Extract the [X, Y] coordinate from the center of the cell holding the provided text.  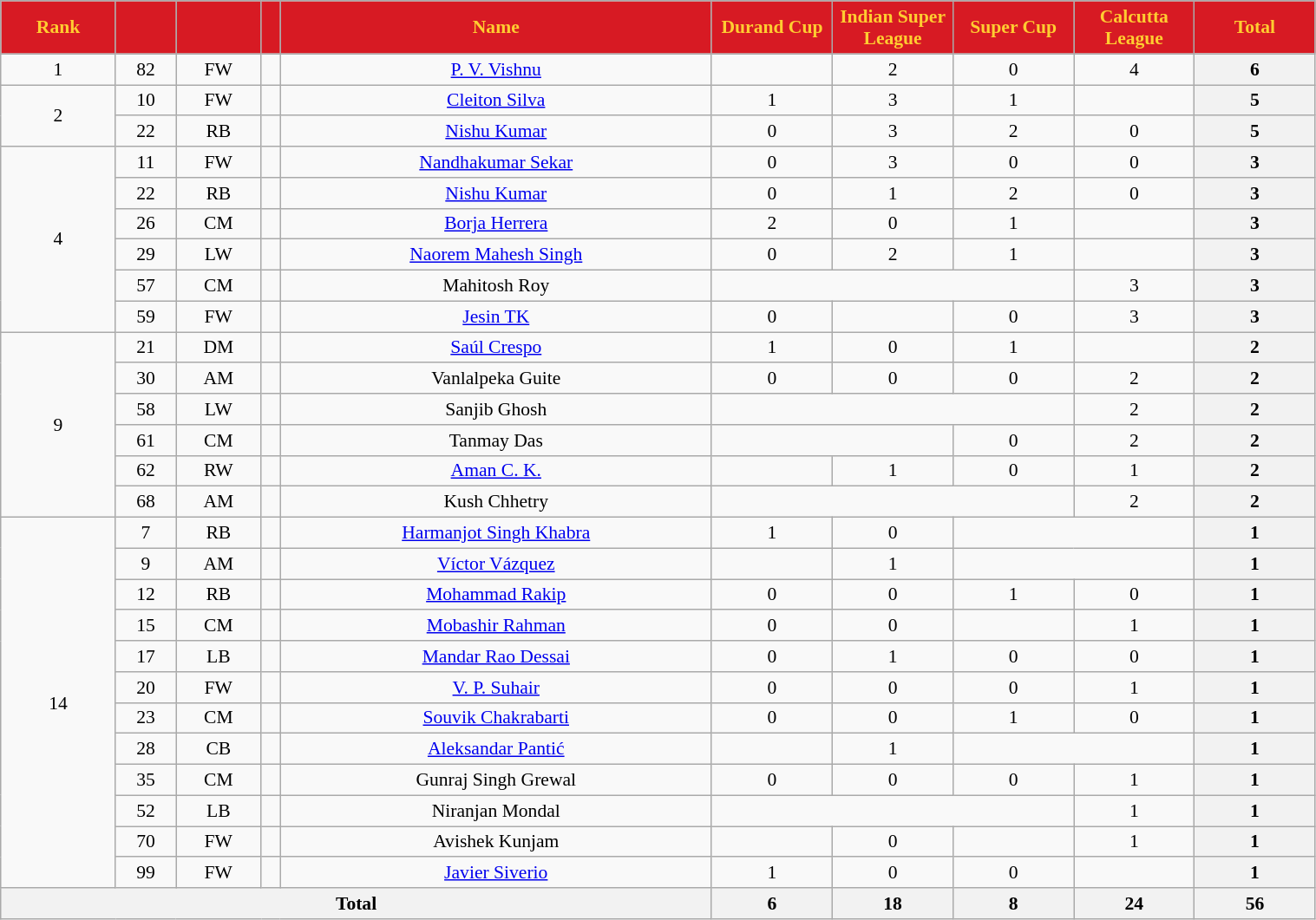
Calcutta League [1135, 28]
V. P. Suhair [496, 688]
8 [1013, 904]
Mohammad Rakip [496, 595]
29 [146, 255]
Mandar Rao Dessai [496, 656]
30 [146, 379]
Vanlalpeka Guite [496, 379]
18 [894, 904]
62 [146, 471]
Cleiton Silva [496, 101]
Niranjan Mondal [496, 811]
52 [146, 811]
Souvik Chakrabarti [496, 718]
82 [146, 69]
21 [146, 348]
Sanjib Ghosh [496, 409]
Durand Cup [772, 28]
7 [146, 533]
Borja Herrera [496, 224]
P. V. Vishnu [496, 69]
Saúl Crespo [496, 348]
58 [146, 409]
15 [146, 626]
Avishek Kunjam [496, 842]
Super Cup [1013, 28]
99 [146, 873]
Gunraj Singh Grewal [496, 780]
Javier Siverio [496, 873]
Kush Chhetry [496, 502]
56 [1254, 904]
Tanmay Das [496, 440]
CB [219, 749]
Mahitosh Roy [496, 286]
DM [219, 348]
Rank [58, 28]
Name [496, 28]
57 [146, 286]
28 [146, 749]
14 [58, 703]
Aman C. K. [496, 471]
70 [146, 842]
68 [146, 502]
RW [219, 471]
61 [146, 440]
24 [1135, 904]
Mobashir Rahman [496, 626]
26 [146, 224]
Jesin TK [496, 316]
10 [146, 101]
59 [146, 316]
23 [146, 718]
Indian Super League [894, 28]
12 [146, 595]
Harmanjot Singh Khabra [496, 533]
11 [146, 162]
Nandhakumar Sekar [496, 162]
Naorem Mahesh Singh [496, 255]
35 [146, 780]
20 [146, 688]
17 [146, 656]
Aleksandar Pantić [496, 749]
Víctor Vázquez [496, 564]
